Output the (X, Y) coordinate of the center of the cell containing the given text.  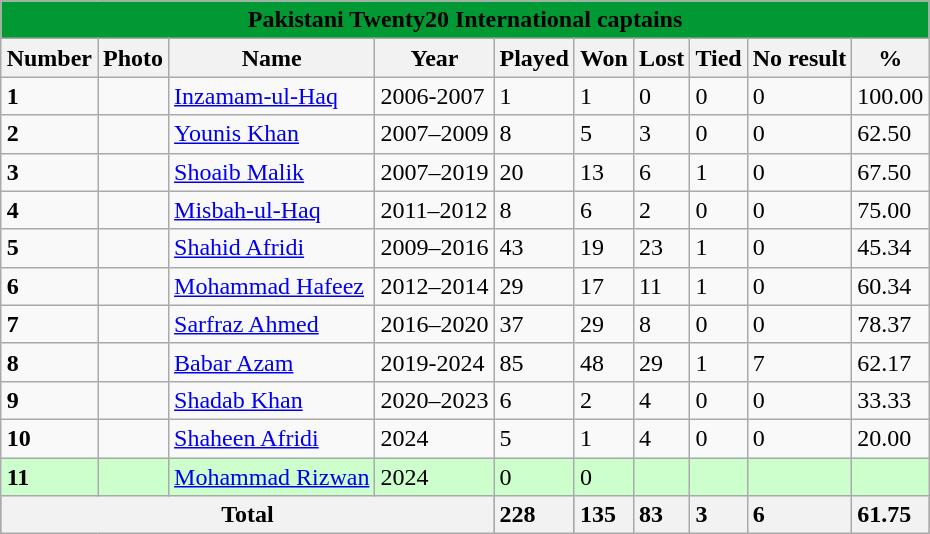
Year (434, 58)
2016–2020 (434, 324)
Won (604, 58)
Sarfraz Ahmed (272, 324)
61.75 (890, 515)
Total (248, 515)
2012–2014 (434, 286)
Name (272, 58)
Number (49, 58)
100.00 (890, 96)
Mohammad Hafeez (272, 286)
45.34 (890, 248)
83 (661, 515)
13 (604, 172)
Lost (661, 58)
228 (534, 515)
9 (49, 400)
2009–2016 (434, 248)
Photo (134, 58)
Inzamam-ul-Haq (272, 96)
Shahid Afridi (272, 248)
Shadab Khan (272, 400)
2020–2023 (434, 400)
10 (49, 438)
Shaheen Afridi (272, 438)
85 (534, 362)
% (890, 58)
23 (661, 248)
62.50 (890, 134)
60.34 (890, 286)
78.37 (890, 324)
Shoaib Malik (272, 172)
62.17 (890, 362)
Tied (718, 58)
2006-2007 (434, 96)
Misbah-ul-Haq (272, 210)
Pakistani Twenty20 International captains (465, 20)
48 (604, 362)
19 (604, 248)
75.00 (890, 210)
2007–2019 (434, 172)
Babar Azam (272, 362)
20 (534, 172)
67.50 (890, 172)
Younis Khan (272, 134)
20.00 (890, 438)
33.33 (890, 400)
Mohammad Rizwan (272, 477)
17 (604, 286)
2007–2009 (434, 134)
2019-2024 (434, 362)
43 (534, 248)
No result (800, 58)
37 (534, 324)
135 (604, 515)
Played (534, 58)
2011–2012 (434, 210)
